Extract the (X, Y) coordinate from the center of the cell holding the provided text.  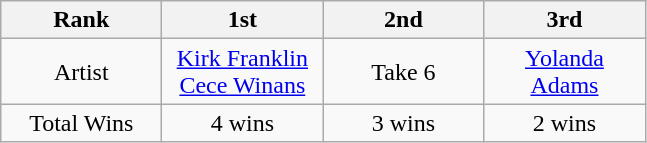
Rank (82, 20)
2 wins (564, 123)
4 wins (242, 123)
2nd (404, 20)
Yolanda Adams (564, 72)
1st (242, 20)
3 wins (404, 123)
Total Wins (82, 123)
Kirk FranklinCece Winans (242, 72)
Artist (82, 72)
3rd (564, 20)
Take 6 (404, 72)
